Find where the given text appears and provide that cell's center as (x, y) coordinate. 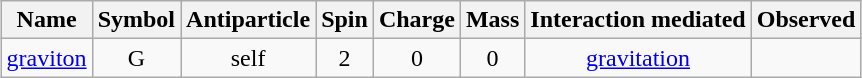
Charge (416, 20)
Interaction mediated (638, 20)
gravitation (638, 58)
Symbol (136, 20)
Name (46, 20)
Observed (806, 20)
G (136, 58)
Mass (492, 20)
self (248, 58)
Spin (345, 20)
2 (345, 58)
graviton (46, 58)
Antiparticle (248, 20)
